Find where the given text appears and provide that cell's center as (X, Y) coordinate. 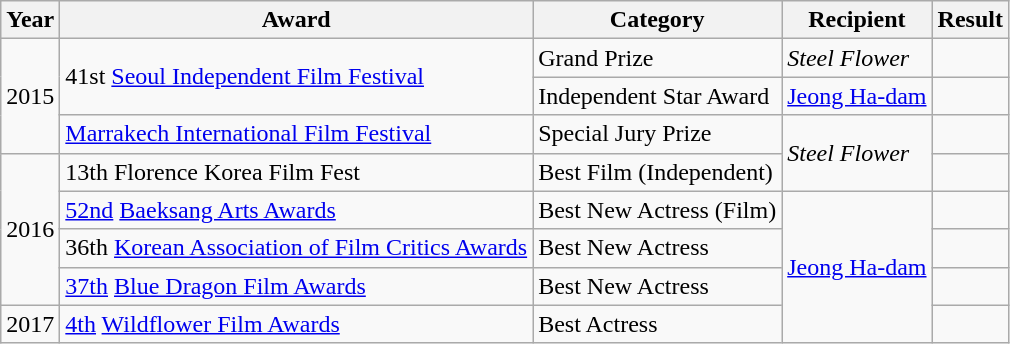
Award (296, 20)
2016 (30, 229)
Year (30, 20)
Best Film (Independent) (658, 172)
Result (970, 20)
52nd Baeksang Arts Awards (296, 210)
Grand Prize (658, 58)
2017 (30, 324)
41st Seoul Independent Film Festival (296, 77)
13th Florence Korea Film Fest (296, 172)
Independent Star Award (658, 96)
4th Wildflower Film Awards (296, 324)
Special Jury Prize (658, 134)
2015 (30, 96)
Category (658, 20)
Marrakech International Film Festival (296, 134)
37th Blue Dragon Film Awards (296, 286)
36th Korean Association of Film Critics Awards (296, 248)
Best Actress (658, 324)
Recipient (857, 20)
Best New Actress (Film) (658, 210)
